Locate the cell with the specified text and output its (x, y) center coordinate. 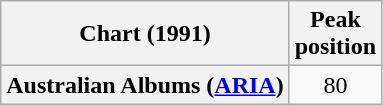
Chart (1991) (145, 34)
80 (335, 85)
Peakposition (335, 34)
Australian Albums (ARIA) (145, 85)
